Extract the [x, y] coordinate from the center of the cell holding the provided text.  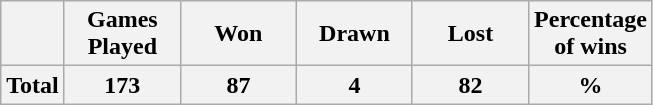
Games Played [122, 34]
173 [122, 85]
82 [470, 85]
% [591, 85]
Drawn [354, 34]
Total [33, 85]
Lost [470, 34]
Won [238, 34]
Percentage of wins [591, 34]
87 [238, 85]
4 [354, 85]
